Return (x, y) of the center of cell containing provided text 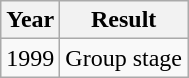
Result (124, 20)
Group stage (124, 58)
1999 (30, 58)
Year (30, 20)
